Search for the cell housing the specified text and yield its (X, Y) center coordinate. 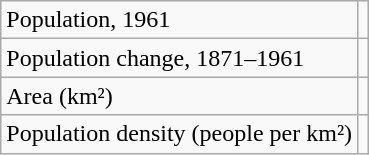
Population change, 1871–1961 (180, 58)
Population, 1961 (180, 20)
Population density (people per km²) (180, 134)
Area (km²) (180, 96)
